Return (x, y) of the center of cell containing provided text 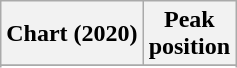
Chart (2020) (72, 34)
Peakposition (189, 34)
